Provide the [X, Y] coordinate of the cell's center where the given text is located.  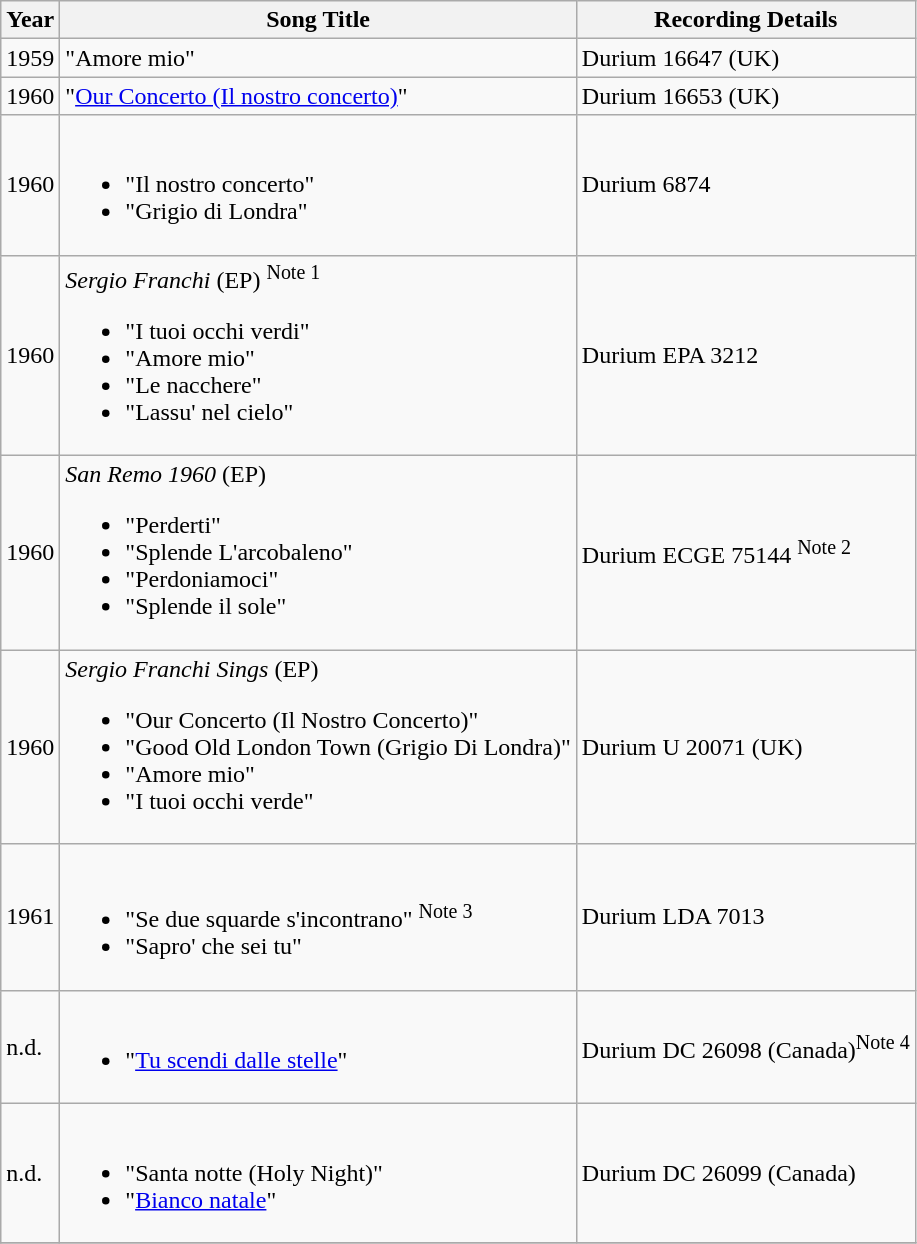
"Santa notte (Holy Night)""Bianco natale" [318, 1173]
Durium EPA 3212 [746, 356]
1961 [30, 918]
"Amore mio" [318, 58]
"Il nostro concerto""Grigio di Londra" [318, 185]
Durium DC 26099 (Canada) [746, 1173]
San Remo 1960 (EP)"Perderti""Splende L'arcobaleno""Perdoniamoci""Splende il sole" [318, 553]
1959 [30, 58]
Recording Details [746, 20]
Year [30, 20]
"Tu scendi dalle stelle" [318, 1046]
"Se due squarde s'incontrano" Note 3"Sapro' che sei tu" [318, 918]
Durium 16653 (UK) [746, 96]
Durium ECGE 75144 Note 2 [746, 553]
Song Title [318, 20]
Durium 16647 (UK) [746, 58]
Sergio Franchi (EP) Note 1"I tuoi occhi verdi""Amore mio""Le nacchere""Lassu' nel cielo" [318, 356]
Sergio Franchi Sings (EP)"Our Concerto (Il Nostro Concerto)""Good Old London Town (Grigio Di Londra)""Amore mio""I tuoi occhi verde" [318, 747]
Durium 6874 [746, 185]
Durium U 20071 (UK) [746, 747]
Durium LDA 7013 [746, 918]
"Our Concerto (Il nostro concerto)" [318, 96]
Durium DC 26098 (Canada)Note 4 [746, 1046]
